Capture the cell that displays the provided text and extract its (x, y) central coordinate. 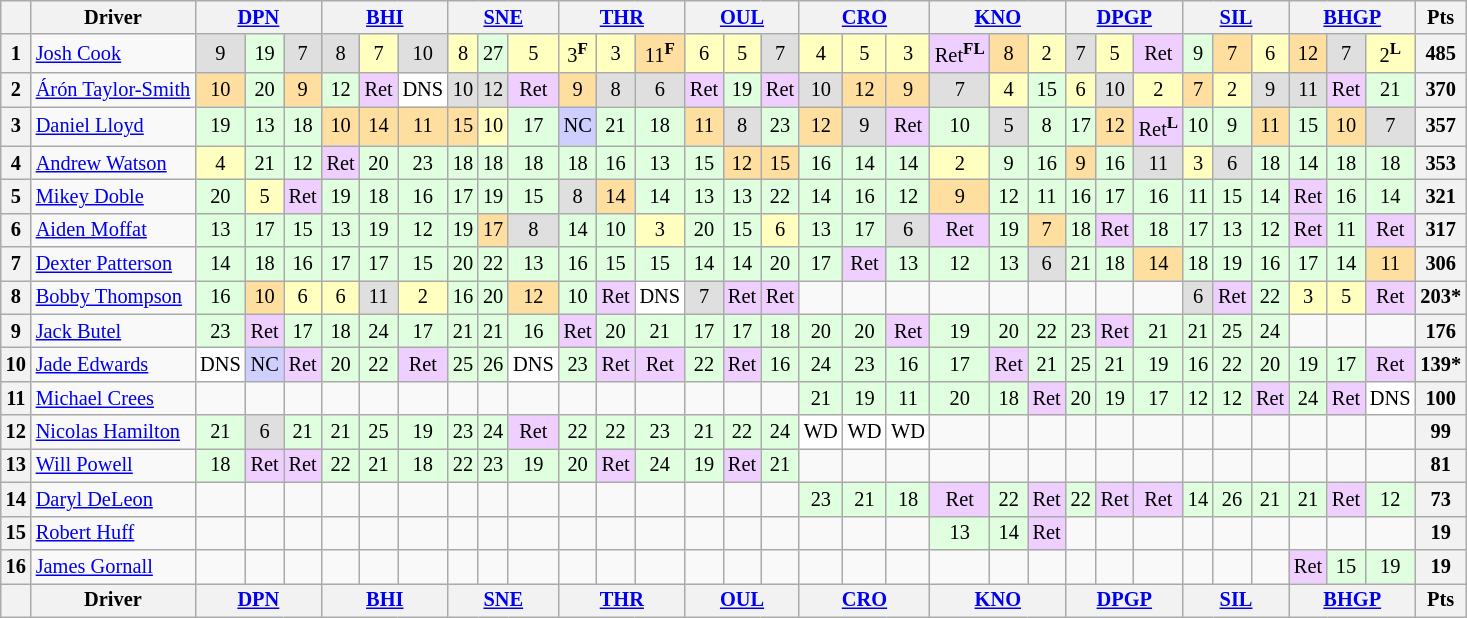
Andrew Watson (113, 163)
Árón Taylor-Smith (113, 90)
11F (660, 54)
Jade Edwards (113, 365)
353 (1440, 163)
321 (1440, 196)
485 (1440, 54)
3F (578, 54)
Michael Crees (113, 398)
Aiden Moffat (113, 230)
203* (1440, 297)
Daryl DeLeon (113, 499)
306 (1440, 264)
357 (1440, 126)
81 (1440, 465)
370 (1440, 90)
317 (1440, 230)
Mikey Doble (113, 196)
Josh Cook (113, 54)
Bobby Thompson (113, 297)
27 (493, 54)
100 (1440, 398)
Dexter Patterson (113, 264)
Jack Butel (113, 331)
139* (1440, 365)
James Gornall (113, 566)
Robert Huff (113, 533)
176 (1440, 331)
Daniel Lloyd (113, 126)
Will Powell (113, 465)
Nicolas Hamilton (113, 432)
2L (1390, 54)
RetFL (960, 54)
99 (1440, 432)
1 (16, 54)
73 (1440, 499)
RetL (1158, 126)
